Find where the given text appears and provide that cell's center as [X, Y] coordinate. 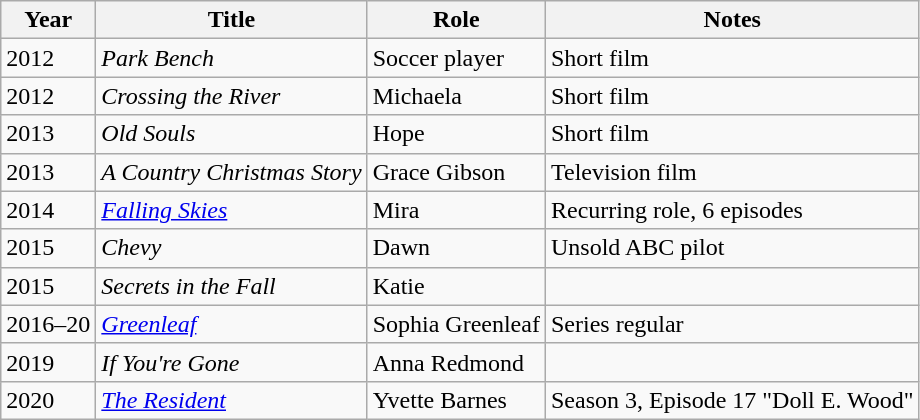
Year [48, 20]
Series regular [732, 324]
Television film [732, 172]
Katie [456, 286]
Recurring role, 6 episodes [732, 210]
If You're Gone [232, 362]
Grace Gibson [456, 172]
Hope [456, 134]
Unsold ABC pilot [732, 248]
Chevy [232, 248]
Park Bench [232, 58]
A Country Christmas Story [232, 172]
Season 3, Episode 17 "Doll E. Wood" [732, 400]
Title [232, 20]
Crossing the River [232, 96]
Soccer player [456, 58]
Falling Skies [232, 210]
Role [456, 20]
2019 [48, 362]
Notes [732, 20]
2020 [48, 400]
2016–20 [48, 324]
Dawn [456, 248]
The Resident [232, 400]
Secrets in the Fall [232, 286]
Anna Redmond [456, 362]
Old Souls [232, 134]
Yvette Barnes [456, 400]
Greenleaf [232, 324]
Michaela [456, 96]
2014 [48, 210]
Sophia Greenleaf [456, 324]
Mira [456, 210]
